Search for the cell housing the specified text and yield its [X, Y] center coordinate. 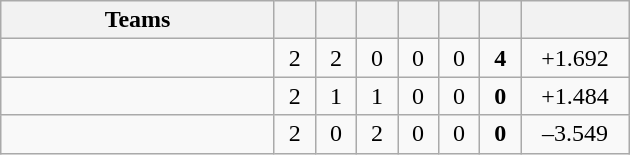
+1.692 [576, 58]
4 [500, 58]
+1.484 [576, 96]
Teams [138, 20]
–3.549 [576, 134]
